Provide the (x, y) coordinate of the cell's center where the given text is located.  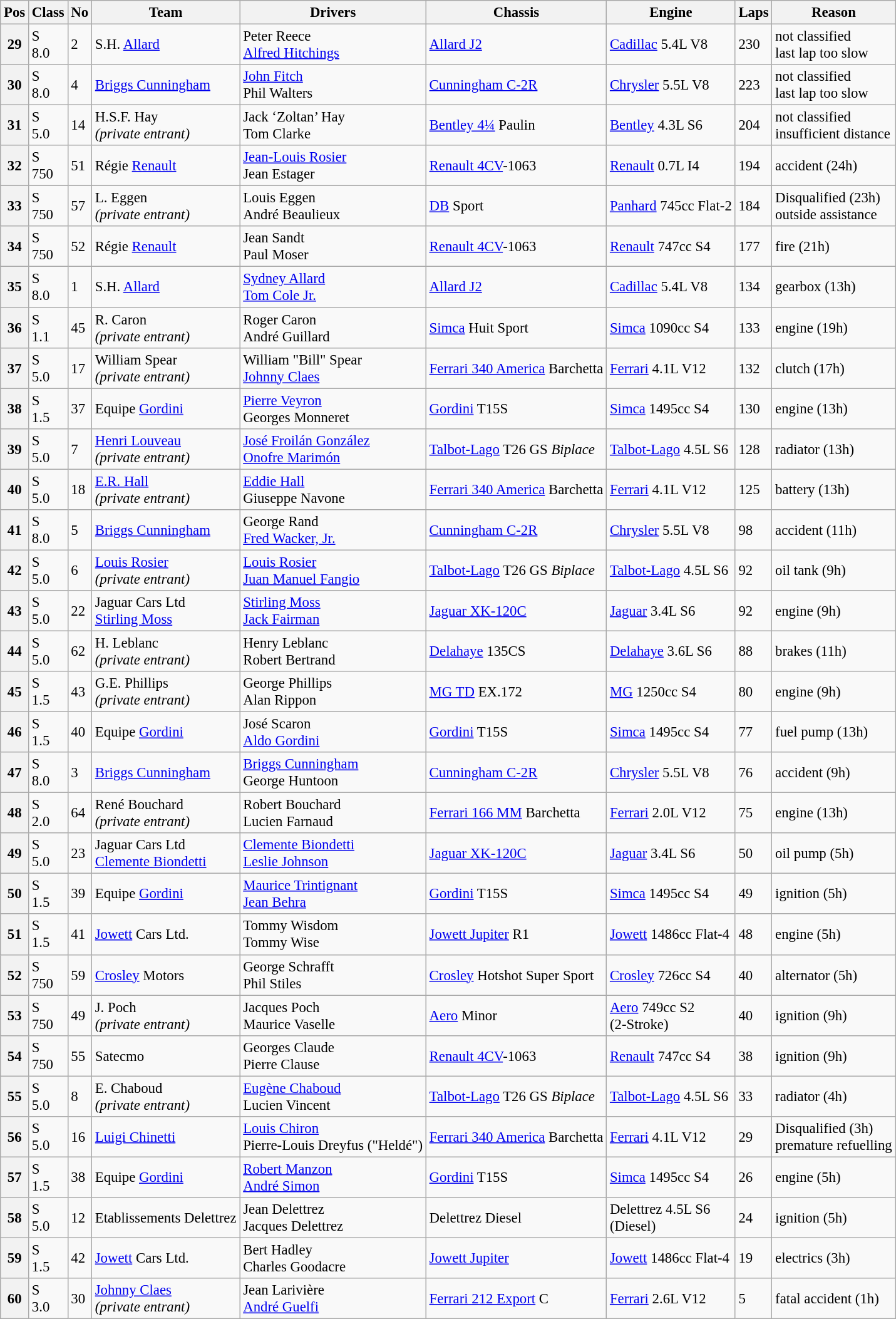
J. Poch(private entrant) (165, 1016)
Delahaye 3.6L S6 (671, 651)
gearbox (13h) (834, 287)
electrics (3h) (834, 1258)
Team (165, 13)
Panhard 745cc Flat-2 (671, 207)
S3.0 (49, 1299)
23 (80, 853)
184 (754, 207)
Bentley 4¼ Paulin (516, 125)
4 (80, 85)
John Fitch Phil Walters (333, 85)
Simca Huit Sport (516, 328)
Stirling Moss Jack Fairman (333, 611)
62 (80, 651)
Disqualified (3h)premature refuelling (834, 1137)
Jaguar Cars Ltd Stirling Moss (165, 611)
Jack ‘Zoltan’ Hay Tom Clarke (333, 125)
Robert Manzon André Simon (333, 1177)
Peter Reece Alfred Hitchings (333, 45)
194 (754, 165)
80 (754, 691)
133 (754, 328)
E.R. Hall (private entrant) (165, 490)
Pos (15, 13)
22 (80, 611)
Henry Leblanc Robert Bertrand (333, 651)
64 (80, 813)
Robert Bouchard Lucien Farnaud (333, 813)
Class (49, 13)
Chassis (516, 13)
Tommy Wisdom Tommy Wise (333, 934)
George Schrafft Phil Stiles (333, 975)
125 (754, 490)
accident (24h) (834, 165)
204 (754, 125)
26 (754, 1177)
José Scaron Aldo Gordini (333, 733)
132 (754, 368)
77 (754, 733)
16 (80, 1137)
G.E. Phillips(private entrant) (165, 691)
E. Chaboud(private entrant) (165, 1096)
Aero 749cc S2(2-Stroke) (671, 1016)
223 (754, 85)
Crosley Motors (165, 975)
88 (754, 651)
24 (754, 1218)
Pierre Veyron Georges Monneret (333, 408)
not classifiedinsufficient distance (834, 125)
53 (15, 1016)
Maurice Trintignant Jean Behra (333, 894)
Jean-Louis Rosier Jean Estager (333, 165)
Jowett Jupiter R1 (516, 934)
René Bouchard(private entrant) (165, 813)
Delettrez Diesel (516, 1218)
2 (80, 45)
S2.0 (49, 813)
Eddie Hall Giuseppe Navone (333, 490)
Roger Caron André Guillard (333, 328)
44 (15, 651)
Jean Delettrez Jacques Delettrez (333, 1218)
José Froilán González Onofre Marimón (333, 448)
Henri Louveau (private entrant) (165, 448)
7 (80, 448)
S1.1 (49, 328)
Jowett Jupiter (516, 1258)
Satecmo (165, 1056)
radiator (13h) (834, 448)
Reason (834, 13)
130 (754, 408)
12 (80, 1218)
No (80, 13)
Eugène Chaboud Lucien Vincent (333, 1096)
Georges Claude Pierre Clause (333, 1056)
Jaguar Cars Ltd Clemente Biondetti (165, 853)
Ferrari 166 MM Barchetta (516, 813)
35 (15, 287)
75 (754, 813)
Aero Minor (516, 1016)
Bentley 4.3L S6 (671, 125)
56 (15, 1137)
DB Sport (516, 207)
brakes (11h) (834, 651)
36 (15, 328)
1 (80, 287)
14 (80, 125)
accident (9h) (834, 773)
230 (754, 45)
oil tank (9h) (834, 570)
17 (80, 368)
Briggs Cunningham George Huntoon (333, 773)
Johnny Claes(private entrant) (165, 1299)
Disqualified (23h)outside assistance (834, 207)
William "Bill" Spear Johnny Claes (333, 368)
6 (80, 570)
George Phillips Alan Rippon (333, 691)
Jean Sandt Paul Moser (333, 247)
Drivers (333, 13)
Clemente Biondetti Leslie Johnson (333, 853)
Simca 1090cc S4 (671, 328)
accident (11h) (834, 530)
Luigi Chinetti (165, 1137)
60 (15, 1299)
H.S.F. Hay(private entrant) (165, 125)
58 (15, 1218)
Jacques Poch Maurice Vaselle (333, 1016)
fatal accident (1h) (834, 1299)
Delahaye 135CS (516, 651)
Engine (671, 13)
William Spear(private entrant) (165, 368)
George Rand Fred Wacker, Jr. (333, 530)
76 (754, 773)
MG 1250cc S4 (671, 691)
R. Caron(private entrant) (165, 328)
Ferrari 212 Export C (516, 1299)
54 (15, 1056)
18 (80, 490)
Bert Hadley Charles Goodacre (333, 1258)
Laps (754, 13)
Delettrez 4.5L S6(Diesel) (671, 1218)
3 (80, 773)
L. Eggen(private entrant) (165, 207)
fire (21h) (834, 247)
radiator (4h) (834, 1096)
19 (754, 1258)
Louis Rosier Juan Manuel Fangio (333, 570)
Ferrari 2.6L V12 (671, 1299)
34 (15, 247)
Crosley Hotshot Super Sport (516, 975)
alternator (5h) (834, 975)
Louis Eggen André Beaulieux (333, 207)
46 (15, 733)
Louis Chiron Pierre-Louis Dreyfus ("Heldé") (333, 1137)
Renault 0.7L I4 (671, 165)
128 (754, 448)
oil pump (5h) (834, 853)
engine (19h) (834, 328)
clutch (17h) (834, 368)
Etablissements Delettrez (165, 1218)
Sydney Allard Tom Cole Jr. (333, 287)
98 (754, 530)
fuel pump (13h) (834, 733)
47 (15, 773)
MG TD EX.172 (516, 691)
177 (754, 247)
32 (15, 165)
Ferrari 2.0L V12 (671, 813)
8 (80, 1096)
Louis Rosier (private entrant) (165, 570)
134 (754, 287)
31 (15, 125)
Crosley 726cc S4 (671, 975)
H. Leblanc(private entrant) (165, 651)
battery (13h) (834, 490)
Jean Larivière André Guelfi (333, 1299)
